Detect which cell encompasses the target text, then output its (X, Y) center coordinate. 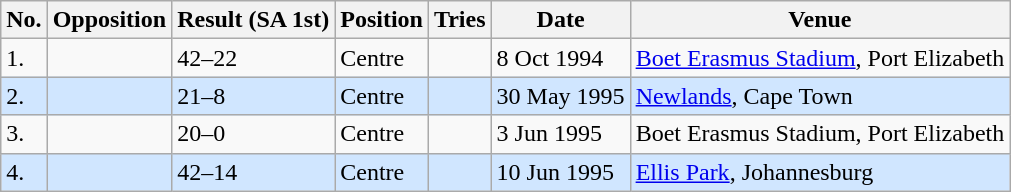
42–22 (254, 58)
4. (24, 172)
Tries (460, 20)
2. (24, 96)
Result (SA 1st) (254, 20)
21–8 (254, 96)
No. (24, 20)
Ellis Park, Johannesburg (820, 172)
3 Jun 1995 (560, 134)
30 May 1995 (560, 96)
Venue (820, 20)
Opposition (109, 20)
20–0 (254, 134)
1. (24, 58)
Position (382, 20)
8 Oct 1994 (560, 58)
Newlands, Cape Town (820, 96)
42–14 (254, 172)
Date (560, 20)
10 Jun 1995 (560, 172)
3. (24, 134)
